Detect which cell encompasses the target text, then output its (x, y) center coordinate. 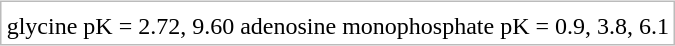
adenosine monophosphate pK = 0.9, 3.8, 6.1 (455, 27)
glycine pK = 2.72, 9.60 (120, 27)
